Extract the (x, y) coordinate from the center of the cell holding the provided text.  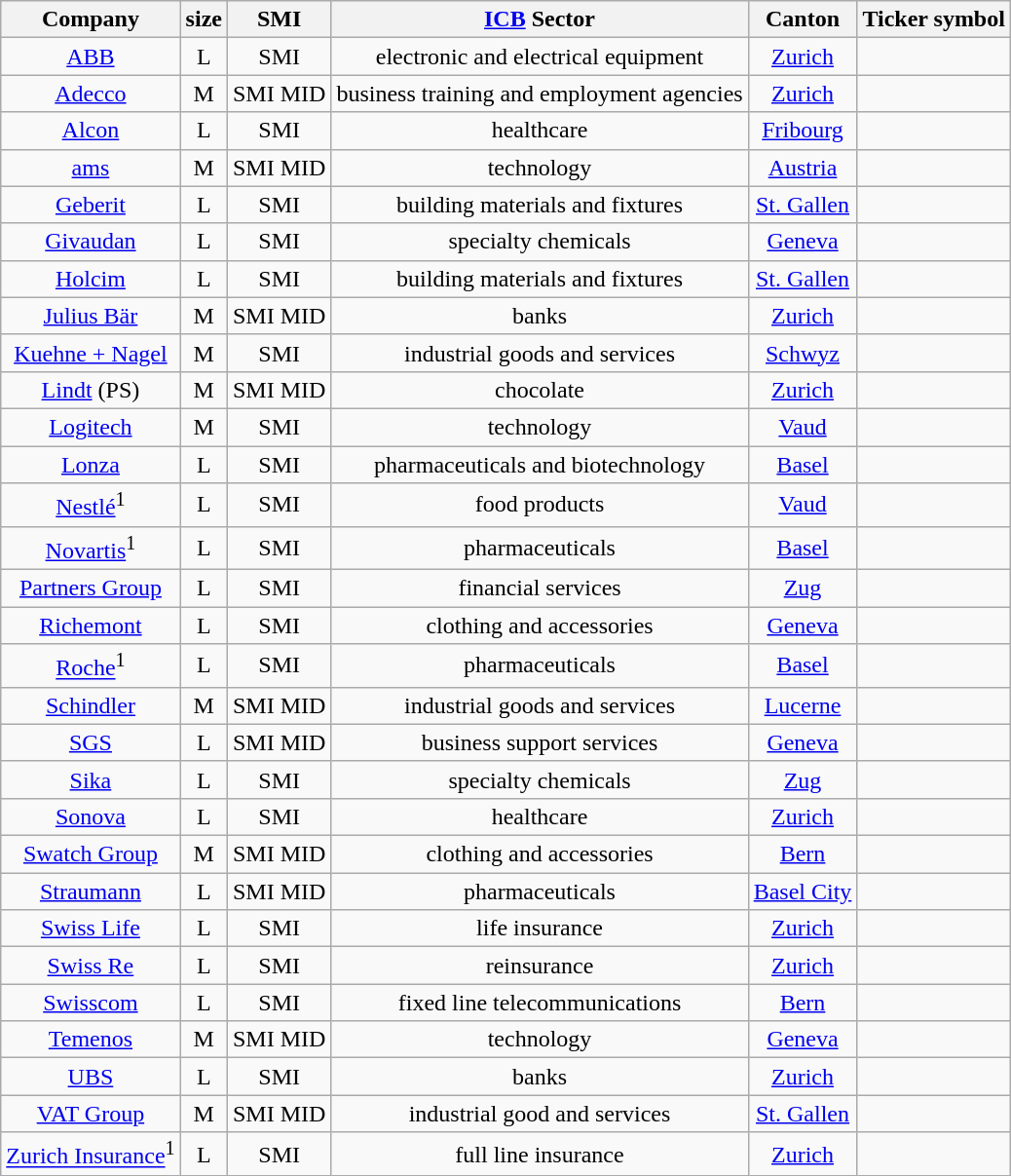
Sonova (91, 817)
financial services (540, 588)
Holcim (91, 279)
SGS (91, 742)
chocolate (540, 390)
Sika (91, 779)
Lonza (91, 465)
Alcon (91, 131)
Kuehne + Nagel (91, 353)
Canton (803, 19)
Lucerne (803, 705)
Logitech (91, 427)
life insurance (540, 929)
Nestlé1 (91, 505)
Basel City (803, 891)
Swisscom (91, 1003)
Roche1 (91, 666)
Swiss Re (91, 966)
Company (91, 19)
Julius Bär (91, 316)
Partners Group (91, 588)
VAT Group (91, 1114)
Straumann (91, 891)
Geberit (91, 205)
industrial good and services (540, 1114)
Fribourg (803, 131)
ams (91, 168)
business support services (540, 742)
Ticker symbol (934, 19)
reinsurance (540, 966)
Swiss Life (91, 929)
business training and employment agencies (540, 94)
Richemont (91, 626)
UBS (91, 1077)
Schwyz (803, 353)
pharmaceuticals and biotechnology (540, 465)
Lindt (PS) (91, 390)
ICB Sector (540, 19)
Givaudan (91, 242)
Temenos (91, 1040)
food products (540, 505)
Schindler (91, 705)
full line insurance (540, 1154)
Novartis1 (91, 548)
size (204, 19)
electronic and electrical equipment (540, 57)
fixed line telecommunications (540, 1003)
Austria (803, 168)
Adecco (91, 94)
Zurich Insurance1 (91, 1154)
ABB (91, 57)
Swatch Group (91, 854)
